Search for the cell housing the specified text and yield its (x, y) center coordinate. 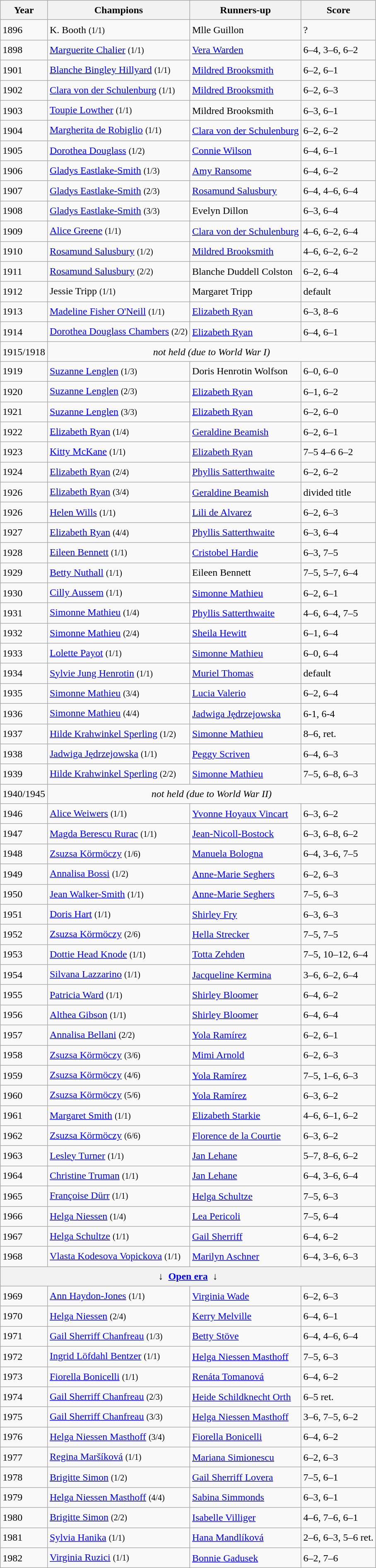
7–5 4–6 6–2 (338, 452)
1972 (24, 1356)
6-1, 6-4 (338, 714)
1963 (24, 1156)
Blanche Duddell Colston (245, 272)
1927 (24, 532)
6–0, 6–4 (338, 653)
1967 (24, 1237)
Vera Warden (245, 50)
Alice Greene (1/1) (118, 231)
Peggy Scriven (245, 754)
1952 (24, 934)
Zsuzsa Körmöczy (6/6) (118, 1136)
Margaret Smith (1/1) (118, 1116)
Christine Truman (1/1) (118, 1176)
6–4, 3–6, 7–5 (338, 854)
1978 (24, 1477)
Lesley Turner (1/1) (118, 1156)
K. Booth (1/1) (118, 30)
Magda Berescu Rurac (1/1) (118, 834)
Rosamund Salusbury (245, 191)
Jean-Nicoll-Bostock (245, 834)
1915/1918 (24, 351)
1950 (24, 894)
Lea Pericoli (245, 1216)
Lili de Alvarez (245, 512)
Mlle Guillon (245, 30)
Jessie Tripp (1/1) (118, 292)
1982 (24, 1558)
Lolette Payot (1/1) (118, 653)
Helga Niessen Masthoff (3/4) (118, 1437)
Clara von der Schulenburg (1/1) (118, 90)
Marilyn Aschner (245, 1257)
1907 (24, 191)
Rosamund Salusbury (2/2) (118, 272)
1959 (24, 1075)
Jadwiga Jędrzejowska (245, 714)
Ingrid Löfdahl Bentzer (1/1) (118, 1356)
Heide Schildknecht Orth (245, 1397)
Isabelle Villiger (245, 1518)
? (338, 30)
7–5, 6–8, 6–3 (338, 774)
1970 (24, 1316)
Zsuzsa Körmöczy (3/6) (118, 1055)
1979 (24, 1497)
Marguerite Chalier (1/1) (118, 50)
1933 (24, 653)
1977 (24, 1457)
1904 (24, 131)
Gail Sherriff Chanfreau (2/3) (118, 1397)
1962 (24, 1136)
Shirley Fry (245, 914)
Totta Zehden (245, 955)
Jadwiga Jędrzejowska (1/1) (118, 754)
↓ Open era ↓ (188, 1277)
Zsuzsa Körmöczy (2/6) (118, 934)
Eileen Bennett (1/1) (118, 553)
Betty Stöve (245, 1336)
1965 (24, 1196)
Gail Sherriff (245, 1237)
Mimi Arnold (245, 1055)
Sheila Hewitt (245, 633)
1923 (24, 452)
Françoise Dürr (1/1) (118, 1196)
1960 (24, 1096)
1938 (24, 754)
1921 (24, 412)
Brigitte Simon (2/2) (118, 1518)
1969 (24, 1297)
Lucia Valerio (245, 694)
1958 (24, 1055)
Suzanne Lenglen (3/3) (118, 412)
Simonne Mathieu (4/4) (118, 714)
7–5, 10–12, 6–4 (338, 955)
Rosamund Salusbury (1/2) (118, 251)
Gladys Eastlake-Smith (2/3) (118, 191)
Fiorella Bonicelli (1/1) (118, 1377)
Eileen Bennett (245, 573)
Althea Gibson (1/1) (118, 1015)
1908 (24, 211)
1940/1945 (24, 794)
1953 (24, 955)
1914 (24, 332)
1957 (24, 1035)
6–2, 6–0 (338, 412)
6–4, 3–6, 6–3 (338, 1257)
Virginia Wade (245, 1297)
7–5, 5–7, 6–4 (338, 573)
Kitty McKane (1/1) (118, 452)
1935 (24, 694)
1910 (24, 251)
1936 (24, 714)
Elizabeth Ryan (2/4) (118, 473)
Hilde Krahwinkel Sperling (1/2) (118, 734)
Evelyn Dillon (245, 211)
1924 (24, 473)
6–1, 6–4 (338, 633)
1909 (24, 231)
1946 (24, 814)
Jean Walker-Smith (1/1) (118, 894)
1898 (24, 50)
Renáta Tomanová (245, 1377)
Gail Sherriff Chanfreau (1/3) (118, 1336)
Helga Niessen (1/4) (118, 1216)
1937 (24, 734)
Virginia Ruzici (1/1) (118, 1558)
Muriel Thomas (245, 673)
1913 (24, 312)
1949 (24, 874)
1932 (24, 633)
Regina Maršíková (1/1) (118, 1457)
1911 (24, 272)
1961 (24, 1116)
1905 (24, 151)
Kerry Melville (245, 1316)
Hana Mandlíková (245, 1538)
1976 (24, 1437)
6–3, 6–3 (338, 914)
6–4, 3–6, 6–4 (338, 1176)
Cristobel Hardie (245, 553)
1922 (24, 432)
1971 (24, 1336)
Helga Schultze (245, 1196)
6–3, 6–8, 6–2 (338, 834)
Ann Haydon-Jones (1/1) (118, 1297)
1912 (24, 292)
1939 (24, 774)
Sylvie Jung Henrotin (1/1) (118, 673)
1931 (24, 613)
1896 (24, 30)
6–3, 8–6 (338, 312)
not held (due to World War II) (211, 794)
Vlasta Kodesova Vopickova (1/1) (118, 1257)
3–6, 7–5, 6–2 (338, 1417)
Florence de la Courtie (245, 1136)
Helen Wills (1/1) (118, 512)
Toupie Lowther (1/1) (118, 110)
Betty Nuthall (1/1) (118, 573)
Helga Schultze (1/1) (118, 1237)
1955 (24, 995)
2–6, 6–3, 5–6 ret. (338, 1538)
Zsuzsa Körmöczy (1/6) (118, 854)
1901 (24, 70)
1981 (24, 1538)
6–1, 6–2 (338, 391)
Elizabeth Starkie (245, 1116)
Simonne Mathieu (1/4) (118, 613)
Zsuzsa Körmöczy (5/6) (118, 1096)
Zsuzsa Körmöczy (4/6) (118, 1075)
Cilly Aussem (1/1) (118, 593)
Doris Hart (1/1) (118, 914)
6–5 ret. (338, 1397)
7–5, 1–6, 6–3 (338, 1075)
Gail Sherriff Lovera (245, 1477)
1974 (24, 1397)
1903 (24, 110)
1930 (24, 593)
1947 (24, 834)
1973 (24, 1377)
not held (due to World War I) (211, 351)
Gail Sherriff Chanfreau (3/3) (118, 1417)
4–6, 6–2, 6–4 (338, 231)
Annalisa Bellani (2/2) (118, 1035)
1929 (24, 573)
1920 (24, 391)
4–6, 7–6, 6–1 (338, 1518)
Alice Weiwers (1/1) (118, 814)
Dorothea Douglass (1/2) (118, 151)
Helga Niessen (2/4) (118, 1316)
1948 (24, 854)
Amy Ransome (245, 171)
4–6, 6–2, 6–2 (338, 251)
Sabina Simmonds (245, 1497)
Annalisa Bossi (1/2) (118, 874)
Suzanne Lenglen (1/3) (118, 371)
1951 (24, 914)
Yvonne Hoyaux Vincart (245, 814)
divided title (338, 492)
6–3, 7–5 (338, 553)
6–2, 7–6 (338, 1558)
Elizabeth Ryan (1/4) (118, 432)
Sylvia Hanika (1/1) (118, 1538)
1954 (24, 975)
Runners-up (245, 10)
Jacqueline Kermina (245, 975)
Hilde Krahwinkel Sperling (2/2) (118, 774)
Gladys Eastlake-Smith (1/3) (118, 171)
7–5, 6–1 (338, 1477)
3–6, 6–2, 6–4 (338, 975)
Bonnie Gadusek (245, 1558)
Suzanne Lenglen (2/3) (118, 391)
1964 (24, 1176)
Manuela Bologna (245, 854)
1966 (24, 1216)
1980 (24, 1518)
Elizabeth Ryan (3/4) (118, 492)
7–5, 6–4 (338, 1216)
Simonne Mathieu (3/4) (118, 694)
Helga Niessen Masthoff (4/4) (118, 1497)
Margaret Tripp (245, 292)
Brigitte Simon (1/2) (118, 1477)
6–4, 6–3 (338, 754)
1902 (24, 90)
Madeline Fisher O'Neill (1/1) (118, 312)
4–6, 6–4, 7–5 (338, 613)
1906 (24, 171)
Doris Henrotin Wolfson (245, 371)
6–4, 6–4 (338, 1015)
Fiorella Bonicelli (245, 1437)
Champions (118, 10)
1975 (24, 1417)
1956 (24, 1015)
Elizabeth Ryan (4/4) (118, 532)
Dottie Head Knode (1/1) (118, 955)
Hella Strecker (245, 934)
7–5, 7–5 (338, 934)
6–4, 3–6, 6–2 (338, 50)
1934 (24, 673)
8–6, ret. (338, 734)
Margherita de Robiglio (1/1) (118, 131)
1928 (24, 553)
Blanche Bingley Hillyard (1/1) (118, 70)
Gladys Eastlake-Smith (3/3) (118, 211)
5–7, 8–6, 6–2 (338, 1156)
1968 (24, 1257)
Simonne Mathieu (2/4) (118, 633)
Connie Wilson (245, 151)
Year (24, 10)
Dorothea Douglass Chambers (2/2) (118, 332)
Score (338, 10)
Mariana Simionescu (245, 1457)
Silvana Lazzarino (1/1) (118, 975)
4–6, 6–1, 6–2 (338, 1116)
1919 (24, 371)
6–0, 6–0 (338, 371)
Patricia Ward (1/1) (118, 995)
